Locate the cell with the specified text and output its [X, Y] center coordinate. 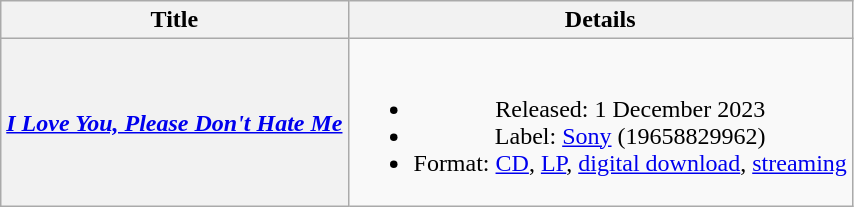
Details [600, 20]
Title [174, 20]
Released: 1 December 2023Label: Sony (19658829962)Format: CD, LP, digital download, streaming [600, 122]
I Love You, Please Don't Hate Me [174, 122]
